Output the [X, Y] coordinate of the center of the cell containing the given text.  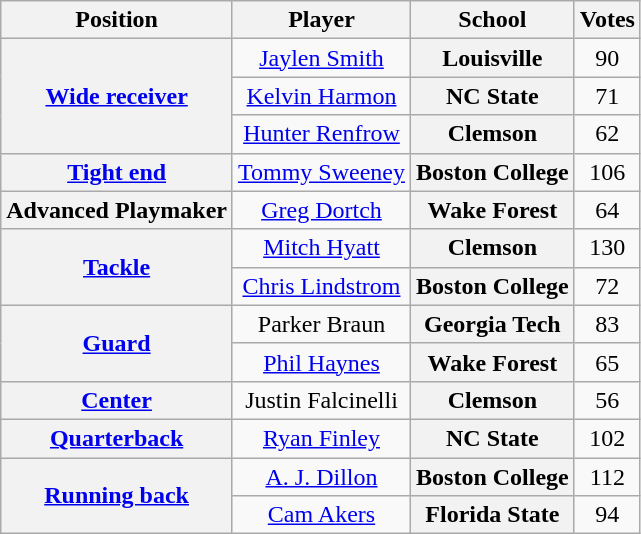
83 [607, 324]
112 [607, 477]
Center [117, 400]
Player [321, 20]
65 [607, 362]
Guard [117, 343]
106 [607, 172]
Position [117, 20]
Ryan Finley [321, 438]
Phil Haynes [321, 362]
Running back [117, 496]
71 [607, 96]
Wide receiver [117, 96]
56 [607, 400]
Tommy Sweeney [321, 172]
Georgia Tech [493, 324]
94 [607, 515]
Kelvin Harmon [321, 96]
Tight end [117, 172]
Justin Falcinelli [321, 400]
62 [607, 134]
Jaylen Smith [321, 58]
Tackle [117, 267]
Florida State [493, 515]
A. J. Dillon [321, 477]
90 [607, 58]
72 [607, 286]
Votes [607, 20]
Hunter Renfrow [321, 134]
Parker Braun [321, 324]
Quarterback [117, 438]
Advanced Playmaker [117, 210]
School [493, 20]
Greg Dortch [321, 210]
Mitch Hyatt [321, 248]
Cam Akers [321, 515]
Chris Lindstrom [321, 286]
Louisville [493, 58]
64 [607, 210]
102 [607, 438]
130 [607, 248]
